Scan for the cell matching the given text and deliver its (X, Y) coordinate at center. 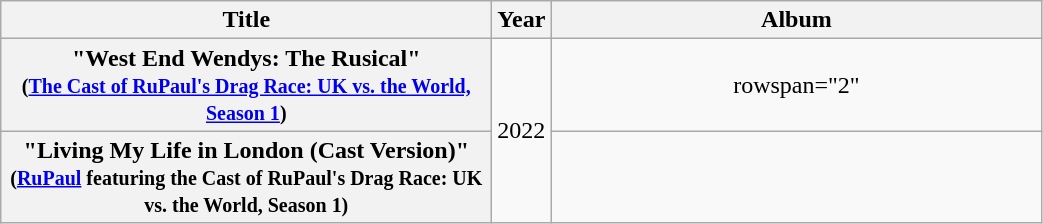
Year (522, 20)
"West End Wendys: The Rusical"(The Cast of RuPaul's Drag Race: UK vs. the World, Season 1) (246, 85)
Title (246, 20)
Album (796, 20)
rowspan="2" (796, 85)
2022 (522, 131)
"Living My Life in London (Cast Version)"(RuPaul featuring the Cast of RuPaul's Drag Race: UK vs. the World, Season 1) (246, 177)
